Identify which cell holds the provided text, then report its (x, y) central coordinate. 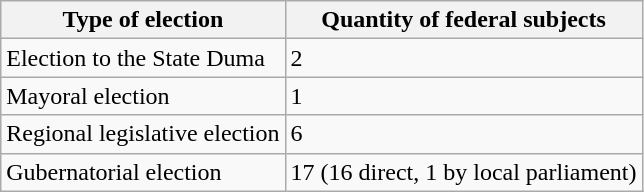
17 (16 direct, 1 by local parliament) (464, 172)
2 (464, 58)
Quantity of federal subjects (464, 20)
Regional legislative election (143, 134)
Type of election (143, 20)
6 (464, 134)
1 (464, 96)
Gubernatorial election (143, 172)
Mayoral election (143, 96)
Election to the State Duma (143, 58)
